For the text-containing cell, return its midpoint in [x, y] coordinate format. 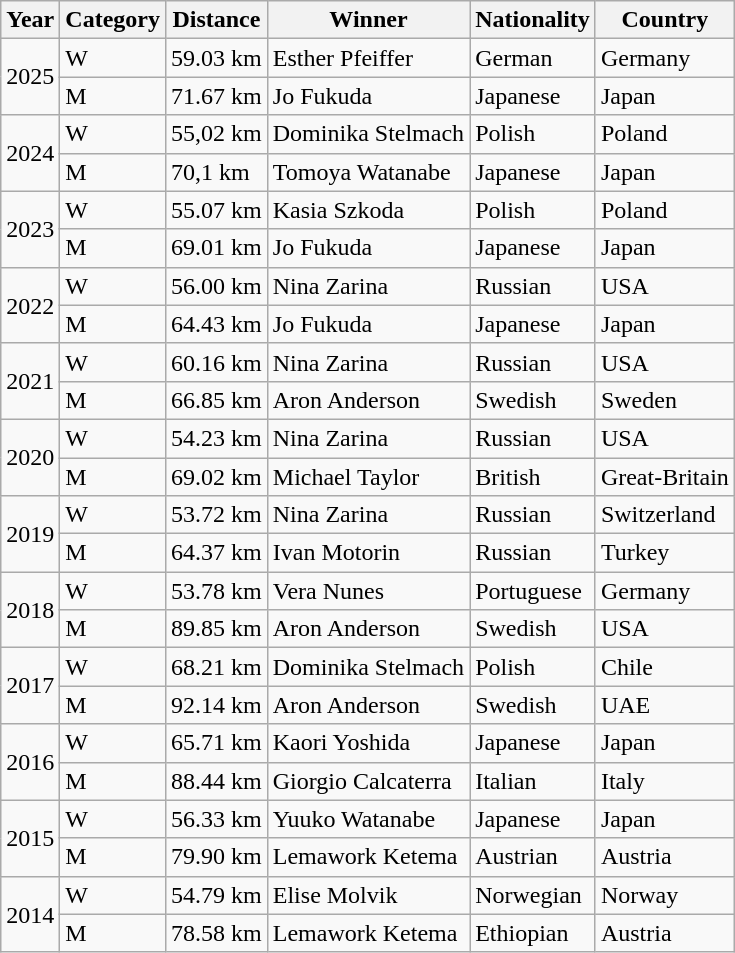
Portuguese [533, 591]
Esther Pfeiffer [368, 58]
Italy [664, 781]
British [533, 477]
Sweden [664, 400]
89.85 km [217, 629]
55,02 km [217, 134]
Italian [533, 781]
2022 [30, 305]
Switzerland [664, 515]
2023 [30, 229]
Chile [664, 667]
2014 [30, 914]
Country [664, 20]
2019 [30, 534]
Austrian [533, 857]
53.78 km [217, 591]
Elise Molvik [368, 895]
92.14 km [217, 705]
54.79 km [217, 895]
Category [113, 20]
Year [30, 20]
55.07 km [217, 210]
70,1 km [217, 172]
Winner [368, 20]
64.37 km [217, 553]
Norwegian [533, 895]
2015 [30, 838]
78.58 km [217, 933]
56.00 km [217, 286]
2020 [30, 457]
69.02 km [217, 477]
2024 [30, 153]
Great-Britain [664, 477]
UAE [664, 705]
Kasia Szkoda [368, 210]
Tomoya Watanabe [368, 172]
Ivan Motorin [368, 553]
2016 [30, 762]
2021 [30, 381]
Michael Taylor [368, 477]
64.43 km [217, 324]
Ethiopian [533, 933]
53.72 km [217, 515]
59.03 km [217, 58]
Yuuko Watanabe [368, 819]
79.90 km [217, 857]
2017 [30, 686]
Turkey [664, 553]
71.67 km [217, 96]
German [533, 58]
69.01 km [217, 248]
Kaori Yoshida [368, 743]
Nationality [533, 20]
Distance [217, 20]
Norway [664, 895]
88.44 km [217, 781]
60.16 km [217, 362]
68.21 km [217, 667]
65.71 km [217, 743]
2018 [30, 610]
56.33 km [217, 819]
Giorgio Calcaterra [368, 781]
66.85 km [217, 400]
54.23 km [217, 438]
Vera Nunes [368, 591]
2025 [30, 77]
